Pinpoint the cell where the given text exists, returning its (X, Y) midpoint coordinate. 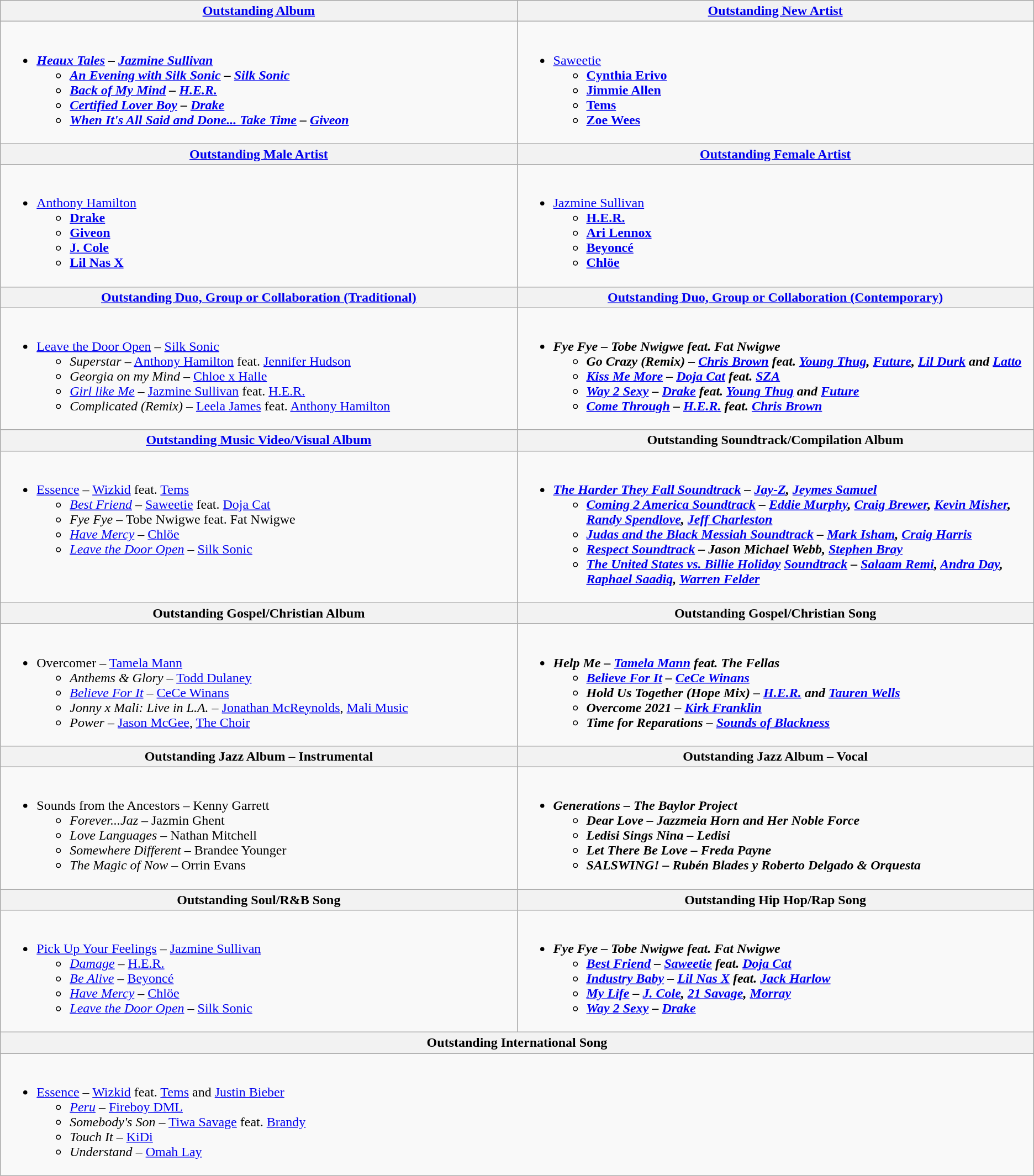
Outstanding Album (258, 11)
Jazmine SullivanH.E.R.Ari LennoxBeyoncéChlöe (775, 225)
Outstanding Duo, Group or Collaboration (Contemporary) (775, 297)
Outstanding Soul/R&B Song (258, 900)
Outstanding Gospel/Christian Album (258, 613)
Outstanding Male Artist (258, 154)
Outstanding Jazz Album – Vocal (775, 756)
Anthony HamiltonDrakeGiveonJ. ColeLil Nas X (258, 225)
Outstanding Soundtrack/Compilation Album (775, 440)
SaweetieCynthia ErivoJimmie AllenTemsZoe Wees (775, 83)
Outstanding Hip Hop/Rap Song (775, 900)
Outstanding Duo, Group or Collaboration (Traditional) (258, 297)
Outstanding New Artist (775, 11)
Pick Up Your Feelings – Jazmine SullivanDamage – H.E.R.Be Alive – BeyoncéHave Mercy – ChlöeLeave the Door Open – Silk Sonic (258, 971)
Essence – Wizkid feat. Tems and Justin BieberPeru – Fireboy DMLSomebody's Son – Tiwa Savage feat. BrandyTouch It – KiDiUnderstand – Omah Lay (517, 1115)
Outstanding Female Artist (775, 154)
Outstanding Music Video/Visual Album (258, 440)
Outstanding Jazz Album – Instrumental (258, 756)
Outstanding Gospel/Christian Song (775, 613)
Outstanding International Song (517, 1043)
